Locate the cell with the specified text and output its [X, Y] center coordinate. 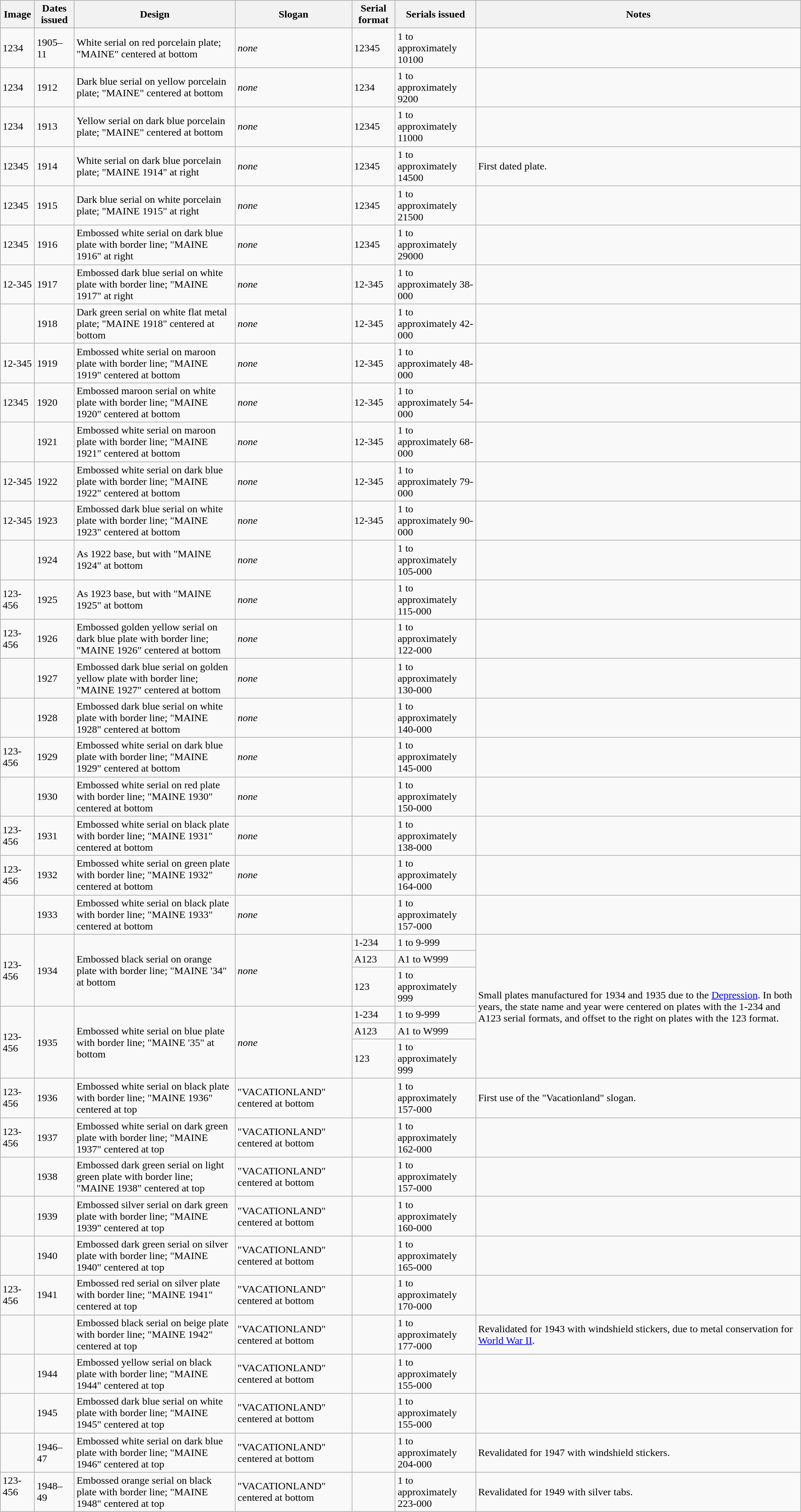
Serials issued [436, 15]
1 to approximately 162-000 [436, 1138]
White serial on red porcelain plate; "MAINE" centered at bottom [154, 48]
Embossed white serial on black plate with border line; "MAINE 1936" centered at top [154, 1098]
First dated plate. [638, 166]
1916 [55, 245]
1 to approximately 130-000 [436, 678]
1922 [55, 481]
Embossed dark blue serial on white plate with border line; "MAINE 1945" centered at top [154, 1413]
1 to approximately 165-000 [436, 1256]
1 to approximately 164-000 [436, 875]
1936 [55, 1098]
1918 [55, 324]
1946–47 [55, 1453]
1 to approximately 140-000 [436, 718]
1948–49 [55, 1492]
Dates issued [55, 15]
1924 [55, 560]
1921 [55, 442]
1 to approximately 29000 [436, 245]
1 to approximately 115-000 [436, 600]
Embossed red serial on silver plate with border line; "MAINE 1941" centered at top [154, 1295]
1930 [55, 796]
White serial on dark blue porcelain plate; "MAINE 1914" at right [154, 166]
1 to approximately 204-000 [436, 1453]
1939 [55, 1216]
1912 [55, 87]
Serial format [374, 15]
1914 [55, 166]
1931 [55, 836]
Embossed yellow serial on black plate with border line; "MAINE 1944" centered at top [154, 1374]
Revalidated for 1943 with windshield stickers, due to metal conservation for World War II. [638, 1334]
1 to approximately 11000 [436, 127]
1 to approximately 10100 [436, 48]
Embossed maroon serial on white plate with border line; "MAINE 1920" centered at bottom [154, 402]
Revalidated for 1947 with windshield stickers. [638, 1453]
Embossed white serial on dark blue plate with border line; "MAINE 1916" at right [154, 245]
1913 [55, 127]
1 to approximately 90-000 [436, 521]
Embossed dark blue serial on white plate with border line; "MAINE 1917" at right [154, 284]
Revalidated for 1949 with silver tabs. [638, 1492]
Embossed silver serial on dark green plate with border line; "MAINE 1939" centered at top [154, 1216]
As 1923 base, but with "MAINE 1925" at bottom [154, 600]
1919 [55, 363]
1920 [55, 402]
1926 [55, 639]
Dark green serial on white flat metal plate; "MAINE 1918" centered at bottom [154, 324]
1 to approximately 150-000 [436, 796]
Design [154, 15]
Embossed dark blue serial on white plate with border line; "MAINE 1928" centered at bottom [154, 718]
1 to approximately 21500 [436, 205]
1917 [55, 284]
Embossed white serial on red plate with border line; "MAINE 1930" centered at bottom [154, 796]
1 to approximately 38-000 [436, 284]
Embossed white serial on blue plate with border line; "MAINE '35" at bottom [154, 1042]
Embossed white serial on maroon plate with border line; "MAINE 1921" centered at bottom [154, 442]
Embossed black serial on orange plate with border line; "MAINE '34" at bottom [154, 970]
1 to approximately 42-000 [436, 324]
Embossed dark green serial on light green plate with border line; "MAINE 1938" centered at top [154, 1177]
1928 [55, 718]
1933 [55, 915]
1915 [55, 205]
Notes [638, 15]
1940 [55, 1256]
Dark blue serial on yellow porcelain plate; "MAINE" centered at bottom [154, 87]
1 to approximately 170-000 [436, 1295]
Embossed white serial on dark green plate with border line; "MAINE 1937" centered at top [154, 1138]
1938 [55, 1177]
1935 [55, 1042]
1932 [55, 875]
1941 [55, 1295]
1905–11 [55, 48]
1 to approximately 223-000 [436, 1492]
Embossed dark green serial on silver plate with border line; "MAINE 1940" centered at top [154, 1256]
Embossed white serial on dark blue plate with border line; "MAINE 1929" centered at bottom [154, 757]
Yellow serial on dark blue porcelain plate; "MAINE" centered at bottom [154, 127]
1 to approximately 14500 [436, 166]
1 to approximately 177-000 [436, 1334]
1 to approximately 48-000 [436, 363]
Embossed black serial on beige plate with border line; "MAINE 1942" centered at top [154, 1334]
1 to approximately 138-000 [436, 836]
1 to approximately 145-000 [436, 757]
Slogan [294, 15]
Embossed white serial on black plate with border line; "MAINE 1931" centered at bottom [154, 836]
Embossed orange serial on black plate with border line; "MAINE 1948" centered at top [154, 1492]
1929 [55, 757]
1944 [55, 1374]
1934 [55, 970]
1937 [55, 1138]
1 to approximately 54-000 [436, 402]
1 to approximately 79-000 [436, 481]
Image [18, 15]
Dark blue serial on white porcelain plate; "MAINE 1915" at right [154, 205]
1923 [55, 521]
First use of the "Vacationland" slogan. [638, 1098]
1927 [55, 678]
1 to approximately 160-000 [436, 1216]
1 to approximately 105-000 [436, 560]
Embossed white serial on dark blue plate with border line; "MAINE 1946" centered at top [154, 1453]
Embossed white serial on black plate with border line; "MAINE 1933" centered at bottom [154, 915]
Embossed dark blue serial on golden yellow plate with border line; "MAINE 1927" centered at bottom [154, 678]
Embossed dark blue serial on white plate with border line; "MAINE 1923" centered at bottom [154, 521]
1 to approximately 9200 [436, 87]
Embossed golden yellow serial on dark blue plate with border line; "MAINE 1926" centered at bottom [154, 639]
1945 [55, 1413]
Embossed white serial on green plate with border line; "MAINE 1932" centered at bottom [154, 875]
1 to approximately 68-000 [436, 442]
As 1922 base, but with "MAINE 1924" at bottom [154, 560]
Embossed white serial on maroon plate with border line; "MAINE 1919" centered at bottom [154, 363]
Embossed white serial on dark blue plate with border line; "MAINE 1922" centered at bottom [154, 481]
1 to approximately 122-000 [436, 639]
1925 [55, 600]
